Locate the cell with the specified text and output its (X, Y) center coordinate. 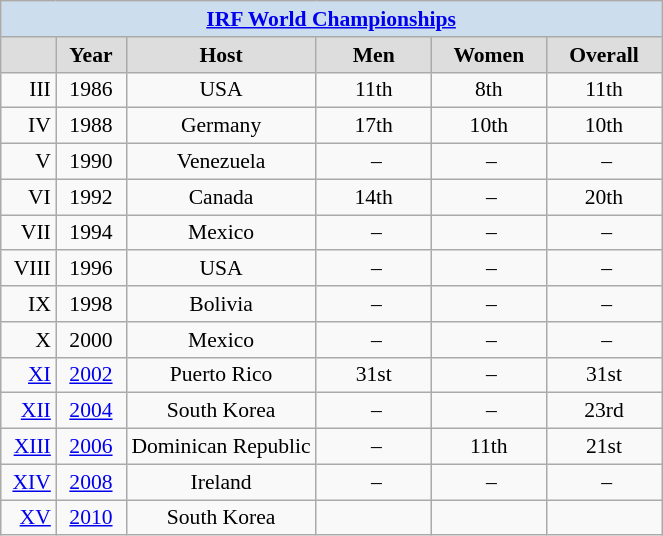
XIII (28, 447)
Year (91, 55)
2004 (91, 411)
Germany (221, 126)
1988 (91, 126)
1992 (91, 197)
20th (604, 197)
Canada (221, 197)
1994 (91, 233)
1990 (91, 162)
VII (28, 233)
Host (221, 55)
Men (374, 55)
IX (28, 304)
VIII (28, 269)
1998 (91, 304)
Women (488, 55)
Puerto Rico (221, 375)
III (28, 90)
1996 (91, 269)
1986 (91, 90)
2010 (91, 518)
21st (604, 447)
XI (28, 375)
IV (28, 126)
2000 (91, 340)
X (28, 340)
23rd (604, 411)
14th (374, 197)
Venezuela (221, 162)
Bolivia (221, 304)
Ireland (221, 482)
2008 (91, 482)
2006 (91, 447)
Dominican Republic (221, 447)
XV (28, 518)
Overall (604, 55)
XIV (28, 482)
8th (488, 90)
IRF World Championships (332, 19)
V (28, 162)
XII (28, 411)
2002 (91, 375)
VI (28, 197)
17th (374, 126)
